Find where the given text appears and provide that cell's center as (X, Y) coordinate. 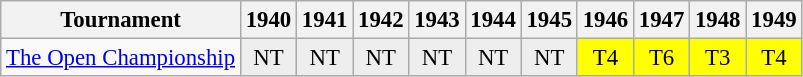
1942 (381, 20)
T6 (661, 58)
1949 (774, 20)
The Open Championship (121, 58)
1940 (268, 20)
1948 (718, 20)
1943 (437, 20)
1946 (605, 20)
1944 (493, 20)
1941 (325, 20)
T3 (718, 58)
1945 (549, 20)
1947 (661, 20)
Tournament (121, 20)
